Return the (x, y) coordinate for the center point of the cell that contains the specified text.  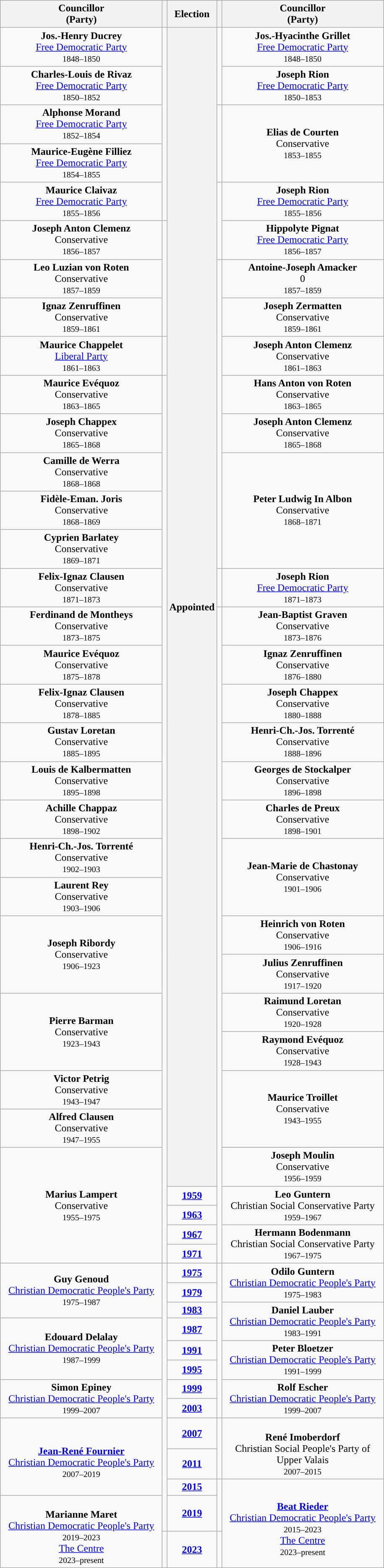
Felix-Ignaz ClausenConservative1878–1885 (81, 703)
Joseph ChappexConservative1865–1868 (81, 433)
Joseph Anton ClemenzConservative1865–1868 (303, 433)
Jos.-Henry DucreyFree Democratic Party1848–1850 (81, 47)
Edouard DelalayChristian Democratic People's Party1987–1999 (81, 1349)
Joseph MoulinConservative1956–1959 (303, 1167)
Ferdinand de MontheysConservative1873–1875 (81, 626)
Raymond EvéquozConservative1928–1943 (303, 1051)
Election (192, 14)
Camille de WerraConservative1868–1868 (81, 471)
1971 (192, 1254)
Hippolyte PignatFree Democratic Party1856–1857 (303, 240)
Joseph RibordyConservative1906–1923 (81, 954)
Maurice TroilletConservative1943–1955 (303, 1109)
1963 (192, 1215)
Felix-Ignaz ClausenConservative1871–1873 (81, 588)
2011 (192, 1464)
Julius ZenruffinenConservative1917–1920 (303, 974)
1959 (192, 1196)
Odilo GunternChristian Democratic People's Party1975–1983 (303, 1283)
2019 (192, 1513)
Georges de StockalperConservative1896–1898 (303, 781)
2023 (192, 1550)
Maurice EvéquozConservative1863–1865 (81, 394)
Joseph ZermattenConservative1859–1861 (303, 317)
Antoine-Joseph Amacker01857–1859 (303, 279)
Joseph ChappexConservative1880–1888 (303, 703)
Leo Luzian von RotenConservative1857–1859 (81, 279)
Joseph RionFree Democratic Party1871–1873 (303, 588)
Alfred ClausenConservative1947–1955 (81, 1128)
1987 (192, 1329)
Ignaz ZenruffinenConservative1859–1861 (81, 317)
Hermann BodenmannChristian Social Conservative Party1967–1975 (303, 1244)
1999 (192, 1389)
Marianne MaretChristian Democratic People's Party2019–2023The Centre2023–present (81, 1531)
Gustav LoretanConservative1885–1895 (81, 742)
Hans Anton von RotenConservative1863–1865 (303, 394)
Achille ChappazConservative1898–1902 (81, 819)
2015 (192, 1487)
Joseph RionFree Democratic Party1855–1856 (303, 201)
Appointed (192, 607)
Henri-Ch.-Jos. TorrentéConservative1902–1903 (81, 858)
Simon EpineyChristian Democratic People's Party1999–2007 (81, 1399)
Jean-Baptist GravenConservative1873–1876 (303, 626)
Joseph RionFree Democratic Party1850–1853 (303, 86)
Victor PetrigConservative1943–1947 (81, 1090)
Peter BloetzerChristian Democratic People's Party1991–1999 (303, 1360)
Joseph Anton ClemenzConservative1856–1857 (81, 240)
Maurice EvéquozConservative1875–1878 (81, 665)
Peter Ludwig In AlbonConservative1868–1871 (303, 510)
1991 (192, 1350)
Laurent ReyConservative1903–1906 (81, 896)
1967 (192, 1235)
1995 (192, 1370)
Louis de KalbermattenConservative1895–1898 (81, 781)
René ImoberdorfChristian Social People's Party of Upper Valais2007–2015 (303, 1448)
Ignaz ZenruffinenConservative1876–1880 (303, 665)
Jos.-Hyacinthe GrilletFree Democratic Party1848–1850 (303, 47)
1975 (192, 1273)
Elias de CourtenConservative1853–1855 (303, 143)
Rolf EscherChristian Democratic People's Party1999–2007 (303, 1399)
Joseph Anton ClemenzConservative1861–1863 (303, 356)
Charles de PreuxConservative1898–1901 (303, 819)
Alphonse MorandFree Democratic Party1852–1854 (81, 124)
Charles-Louis de RivazFree Democratic Party1850–1852 (81, 86)
Pierre BarmanConservative1923–1943 (81, 1031)
Henri-Ch.-Jos. TorrentéConservative1888–1896 (303, 742)
2003 (192, 1408)
Guy GenoudChristian Democratic People's Party1975–1987 (81, 1291)
2007 (192, 1433)
Maurice ChappeletLiberal Party1861–1863 (81, 356)
Leo GunternChristian Social Conservative Party1959–1967 (303, 1206)
Maurice ClaivazFree Democratic Party1855–1856 (81, 201)
1983 (192, 1310)
Heinrich von RotenConservative1906–1916 (303, 935)
Fidèle-Eman. JorisConservative1868–1869 (81, 511)
Daniel LauberChristian Democratic People's Party1983–1991 (303, 1321)
Cyprien BarlateyConservative1869–1871 (81, 549)
Jean-René FournierChristian Democratic People's Party2007–2019 (81, 1456)
Maurice-Eugène FilliezFree Democratic Party1854–1855 (81, 163)
Beat RiederChristian Democratic People's Party2015–2023The Centre2023–present (303, 1524)
1979 (192, 1292)
Raimund LoretanConservative1920–1928 (303, 1012)
Jean-Marie de ChastonayConservative1901–1906 (303, 877)
Marius LampertConservative1955–1975 (81, 1206)
